Pinpoint the cell where the given text exists, returning its (X, Y) midpoint coordinate. 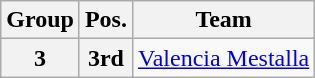
3rd (106, 58)
Group (40, 20)
3 (40, 58)
Team (223, 20)
Pos. (106, 20)
Valencia Mestalla (223, 58)
